Output the [X, Y] coordinate of the center of the cell containing the given text.  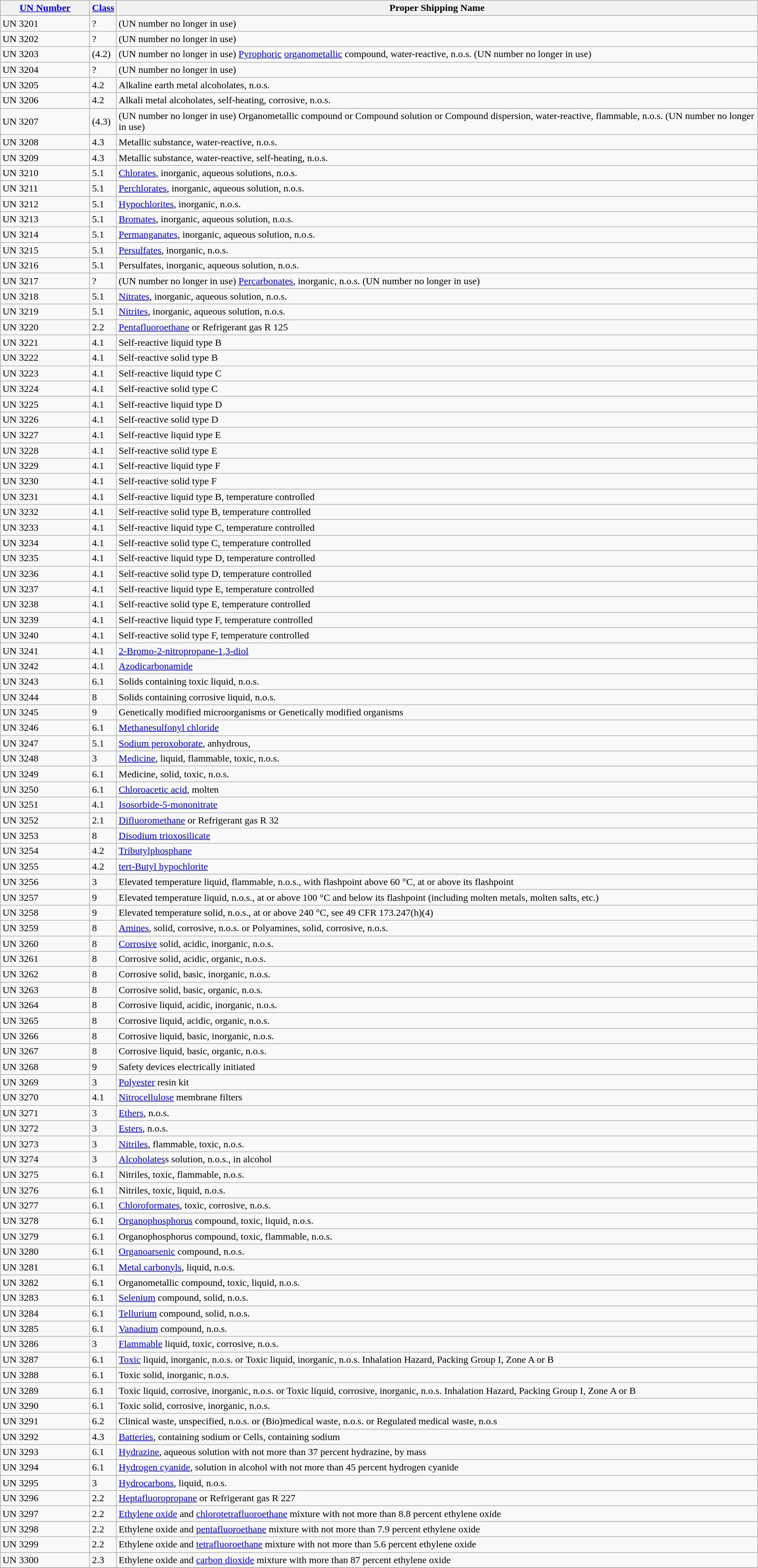
UN 3294 [45, 1468]
Organoarsenic compound, n.o.s. [437, 1252]
UN 3283 [45, 1298]
6.2 [103, 1421]
UN 3211 [45, 188]
UN 3202 [45, 39]
UN 3262 [45, 974]
Toxic liquid, corrosive, inorganic, n.o.s. or Toxic liquid, corrosive, inorganic, n.o.s. Inhalation Hazard, Packing Group I, Zone A or B [437, 1390]
UN 3243 [45, 681]
(UN number no longer in use) Percarbonates, inorganic, n.o.s. (UN number no longer in use) [437, 281]
Permanganates, inorganic, aqueous solution, n.o.s. [437, 235]
UN 3230 [45, 481]
Organophosphorus compound, toxic, liquid, n.o.s. [437, 1221]
UN 3220 [45, 327]
UN 3225 [45, 404]
Solids containing toxic liquid, n.o.s. [437, 681]
UN 3284 [45, 1313]
Azodicarbonamide [437, 666]
UN 3208 [45, 142]
Self-reactive liquid type B [437, 343]
UN 3264 [45, 1005]
UN 3279 [45, 1236]
UN 3268 [45, 1067]
UN 3255 [45, 866]
Self-reactive liquid type C [437, 373]
UN 3291 [45, 1421]
UN 3260 [45, 944]
UN 3218 [45, 296]
UN 3238 [45, 604]
Corrosive solid, acidic, organic, n.o.s. [437, 959]
UN 3215 [45, 250]
Self-reactive solid type F [437, 481]
Difluoromethane or Refrigerant gas R 32 [437, 820]
Nitrocellulose membrane filters [437, 1098]
UN 3274 [45, 1159]
UN 3231 [45, 497]
UN 3270 [45, 1098]
Elevated temperature liquid, n.o.s., at or above 100 °C and below its flashpoint (including molten metals, molten salts, etc.) [437, 897]
Self-reactive liquid type E [437, 435]
UN 3242 [45, 666]
UN 3249 [45, 774]
2-Bromo-2-nitropropane-1,3-diol [437, 651]
UN 3263 [45, 990]
Selenium compound, solid, n.o.s. [437, 1298]
Organophosphorus compound, toxic, flammable, n.o.s. [437, 1236]
Toxic solid, inorganic, n.o.s. [437, 1375]
Self-reactive solid type E, temperature controlled [437, 604]
UN 3227 [45, 435]
Corrosive liquid, acidic, inorganic, n.o.s. [437, 1005]
UN 3278 [45, 1221]
Corrosive solid, basic, inorganic, n.o.s. [437, 974]
Medicine, solid, toxic, n.o.s. [437, 774]
Perchlorates, inorganic, aqueous solution, n.o.s. [437, 188]
UN 3239 [45, 620]
UN 3247 [45, 743]
UN 3203 [45, 54]
Corrosive liquid, acidic, organic, n.o.s. [437, 1021]
UN 3222 [45, 358]
tert-Butyl hypochlorite [437, 866]
Methanesulfonyl chloride [437, 728]
UN 3250 [45, 789]
UN 3205 [45, 85]
UN 3209 [45, 157]
UN 3273 [45, 1144]
(4.2) [103, 54]
Ethylene oxide and chlorotetrafluoroethane mixture with not more than 8.8 percent ethylene oxide [437, 1514]
Safety devices electrically initiated [437, 1067]
UN 3282 [45, 1283]
UN 3285 [45, 1329]
UN 3300 [45, 1560]
Nitriles, flammable, toxic, n.o.s. [437, 1144]
Ethers, n.o.s. [437, 1113]
Corrosive solid, acidic, inorganic, n.o.s. [437, 944]
Self-reactive solid type C [437, 389]
Vanadium compound, n.o.s. [437, 1329]
Bromates, inorganic, aqueous solution, n.o.s. [437, 219]
UN 3257 [45, 897]
UN 3288 [45, 1375]
UN 3212 [45, 204]
Ethylene oxide and tetrafluoroethane mixture with not more than 5.6 percent ethylene oxide [437, 1545]
Metallic substance, water-reactive, n.o.s. [437, 142]
Nitrites, inorganic, aqueous solution, n.o.s. [437, 312]
Corrosive liquid, basic, organic, n.o.s. [437, 1051]
UN 3237 [45, 589]
Self-reactive solid type B [437, 358]
Medicine, liquid, flammable, toxic, n.o.s. [437, 759]
UN 3296 [45, 1498]
Heptafluoropropane or Refrigerant gas R 227 [437, 1498]
UN 3293 [45, 1452]
Elevated temperature liquid, flammable, n.o.s., with flashpoint above 60 °C, at or above its flashpoint [437, 882]
UN 3298 [45, 1529]
UN 3223 [45, 373]
Alcoholatess solution, n.o.s., in alcohol [437, 1159]
UN 3204 [45, 70]
UN 3206 [45, 100]
UN 3207 [45, 121]
UN 3271 [45, 1113]
Self-reactive liquid type B, temperature controlled [437, 497]
Hydrocarbons, liquid, n.o.s. [437, 1483]
UN 3219 [45, 312]
Chloroacetic acid, molten [437, 789]
Isosorbide-5-mononitrate [437, 805]
Pentafluoroethane or Refrigerant gas R 125 [437, 327]
Self-reactive solid type B, temperature controlled [437, 512]
Chloroformates, toxic, corrosive, n.o.s. [437, 1206]
UN 3297 [45, 1514]
Corrosive liquid, basic, inorganic, n.o.s. [437, 1036]
Hypochlorites, inorganic, n.o.s. [437, 204]
UN 3290 [45, 1406]
UN 3265 [45, 1021]
UN 3229 [45, 466]
Self-reactive liquid type F [437, 466]
Elevated temperature solid, n.o.s., at or above 240 °C, see 49 CFR 173.247(h)(4) [437, 913]
UN 3256 [45, 882]
UN Number [45, 8]
UN 3236 [45, 574]
Self-reactive solid type C, temperature controlled [437, 543]
UN 3258 [45, 913]
UN 3216 [45, 266]
UN 3252 [45, 820]
Flammable liquid, toxic, corrosive, n.o.s. [437, 1344]
Persulfates, inorganic, aqueous solution, n.o.s. [437, 266]
Self-reactive liquid type F, temperature controlled [437, 620]
Tellurium compound, solid, n.o.s. [437, 1313]
UN 3234 [45, 543]
UN 3244 [45, 697]
UN 3276 [45, 1190]
UN 3275 [45, 1174]
UN 3280 [45, 1252]
UN 3295 [45, 1483]
Alkaline earth metal alcoholates, n.o.s. [437, 85]
UN 3253 [45, 836]
(UN number no longer in use) Pyrophoric organometallic compound, water-reactive, n.o.s. (UN number no longer in use) [437, 54]
Toxic solid, corrosive, inorganic, n.o.s. [437, 1406]
2.3 [103, 1560]
UN 3221 [45, 343]
Hydrazine, aqueous solution with not more than 37 percent hydrazine, by mass [437, 1452]
Proper Shipping Name [437, 8]
Self-reactive solid type E [437, 451]
Self-reactive liquid type E, temperature controlled [437, 589]
Solids containing corrosive liquid, n.o.s. [437, 697]
Self-reactive liquid type D [437, 404]
Metal carbonyls, liquid, n.o.s. [437, 1267]
Persulfates, inorganic, n.o.s. [437, 250]
Disodium trioxosilicate [437, 836]
UN 3245 [45, 713]
2.1 [103, 820]
Class [103, 8]
UN 3299 [45, 1545]
Corrosive solid, basic, organic, n.o.s. [437, 990]
UN 3214 [45, 235]
Genetically modified microorganisms or Genetically modified organisms [437, 713]
Sodium peroxoborate, anhydrous, [437, 743]
UN 3272 [45, 1128]
UN 3287 [45, 1360]
Self-reactive solid type F, temperature controlled [437, 635]
Nitrates, inorganic, aqueous solution, n.o.s. [437, 296]
Clinical waste, unspecified, n.o.s. or (Bio)medical waste, n.o.s. or Regulated medical waste, n.o.s [437, 1421]
Nitriles, toxic, liquid, n.o.s. [437, 1190]
Tributylphosphane [437, 851]
UN 3269 [45, 1082]
Polyester resin kit [437, 1082]
Self-reactive liquid type D, temperature controlled [437, 558]
UN 3259 [45, 928]
UN 3286 [45, 1344]
UN 3248 [45, 759]
Metallic substance, water-reactive, self-heating, n.o.s. [437, 157]
UN 3261 [45, 959]
Amines, solid, corrosive, n.o.s. or Polyamines, solid, corrosive, n.o.s. [437, 928]
UN 3251 [45, 805]
UN 3235 [45, 558]
UN 3228 [45, 451]
UN 3246 [45, 728]
UN 3232 [45, 512]
UN 3201 [45, 23]
Batteries, containing sodium or Cells, containing sodium [437, 1437]
UN 3281 [45, 1267]
UN 3241 [45, 651]
UN 3233 [45, 528]
Ethylene oxide and carbon dioxide mixture with more than 87 percent ethylene oxide [437, 1560]
Ethylene oxide and pentafluoroethane mixture with not more than 7.9 percent ethylene oxide [437, 1529]
UN 3217 [45, 281]
Hydrogen cyanide, solution in alcohol with not more than 45 percent hydrogen cyanide [437, 1468]
Toxic liquid, inorganic, n.o.s. or Toxic liquid, inorganic, n.o.s. Inhalation Hazard, Packing Group I, Zone A or B [437, 1360]
Chlorates, inorganic, aqueous solutions, n.o.s. [437, 173]
UN 3226 [45, 419]
Self-reactive liquid type C, temperature controlled [437, 528]
UN 3224 [45, 389]
UN 3292 [45, 1437]
UN 3277 [45, 1206]
UN 3240 [45, 635]
Alkali metal alcoholates, self-heating, corrosive, n.o.s. [437, 100]
Self-reactive solid type D [437, 419]
UN 3254 [45, 851]
UN 3213 [45, 219]
Nitriles, toxic, flammable, n.o.s. [437, 1174]
UN 3267 [45, 1051]
UN 3210 [45, 173]
Esters, n.o.s. [437, 1128]
UN 3266 [45, 1036]
(4.3) [103, 121]
Self-reactive solid type D, temperature controlled [437, 574]
UN 3289 [45, 1390]
Organometallic compound, toxic, liquid, n.o.s. [437, 1283]
